From the cell containing the given text, extract its center point as (X, Y) coordinate. 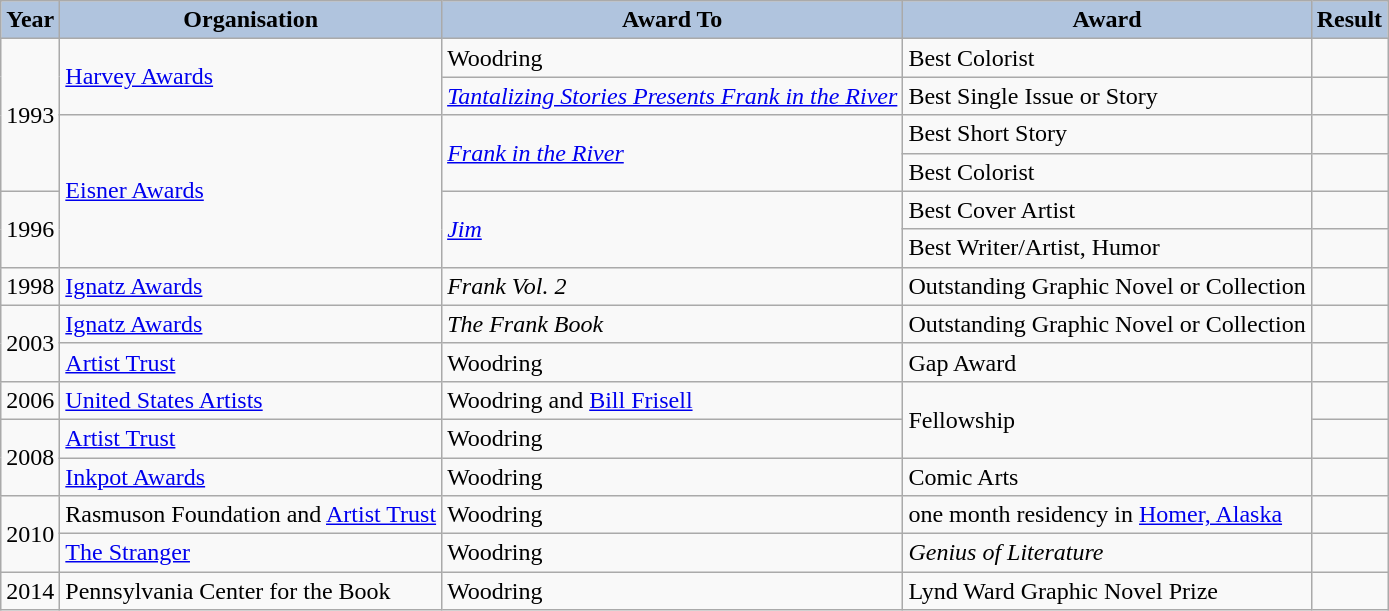
1993 (30, 115)
The Frank Book (672, 324)
Inkpot Awards (251, 477)
The Stranger (251, 553)
Woodring and Bill Frisell (672, 400)
Award To (672, 20)
Harvey Awards (251, 77)
2014 (30, 591)
Eisner Awards (251, 191)
Award (1107, 20)
Lynd Ward Graphic Novel Prize (1107, 591)
Fellowship (1107, 419)
Pennsylvania Center for the Book (251, 591)
Result (1349, 20)
one month residency in Homer, Alaska (1107, 515)
Comic Arts (1107, 477)
Best Cover Artist (1107, 210)
Gap Award (1107, 362)
1998 (30, 286)
United States Artists (251, 400)
Frank in the River (672, 153)
2008 (30, 457)
Jim (672, 229)
2010 (30, 534)
Organisation (251, 20)
1996 (30, 229)
Tantalizing Stories Presents Frank in the River (672, 96)
Year (30, 20)
Best Writer/Artist, Humor (1107, 248)
Genius of Literature (1107, 553)
Best Single Issue or Story (1107, 96)
Best Short Story (1107, 134)
Rasmuson Foundation and Artist Trust (251, 515)
Frank Vol. 2 (672, 286)
2006 (30, 400)
2003 (30, 343)
